Provide the (X, Y) coordinate of the cell's center where the given text is located.  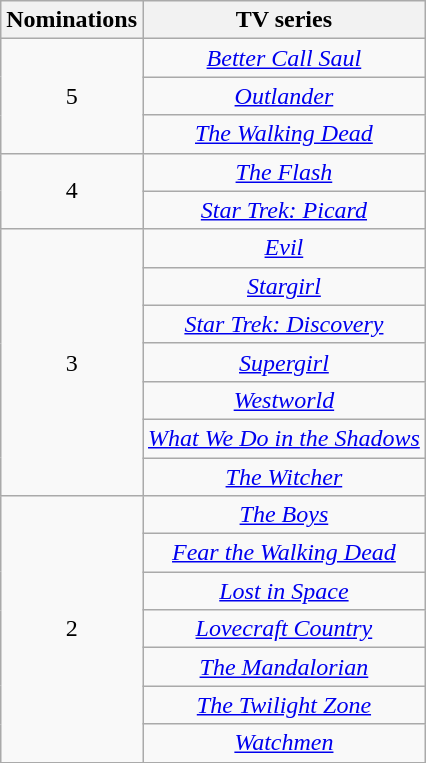
Evil (284, 248)
Stargirl (284, 286)
Watchmen (284, 743)
Outlander (284, 96)
Lost in Space (284, 591)
The Twilight Zone (284, 705)
Westworld (284, 400)
Star Trek: Discovery (284, 324)
Supergirl (284, 362)
5 (72, 96)
The Mandalorian (284, 667)
Nominations (72, 20)
The Walking Dead (284, 134)
The Witcher (284, 477)
Better Call Saul (284, 58)
Star Trek: Picard (284, 210)
4 (72, 191)
3 (72, 362)
The Boys (284, 515)
What We Do in the Shadows (284, 438)
Lovecraft Country (284, 629)
Fear the Walking Dead (284, 553)
2 (72, 629)
The Flash (284, 172)
TV series (284, 20)
